For the text-containing cell, return its midpoint in (x, y) coordinate format. 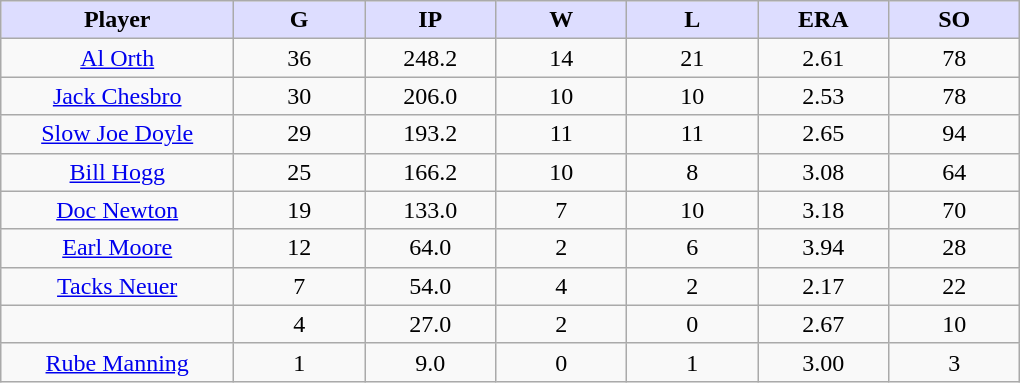
27.0 (430, 324)
94 (954, 134)
L (692, 20)
166.2 (430, 172)
28 (954, 248)
Tacks Neuer (118, 286)
25 (300, 172)
19 (300, 210)
2.53 (824, 96)
12 (300, 248)
30 (300, 96)
Jack Chesbro (118, 96)
22 (954, 286)
ERA (824, 20)
36 (300, 58)
2.17 (824, 286)
14 (562, 58)
2.61 (824, 58)
IP (430, 20)
Bill Hogg (118, 172)
Al Orth (118, 58)
3 (954, 362)
29 (300, 134)
9.0 (430, 362)
6 (692, 248)
248.2 (430, 58)
54.0 (430, 286)
2.65 (824, 134)
3.08 (824, 172)
133.0 (430, 210)
Doc Newton (118, 210)
206.0 (430, 96)
SO (954, 20)
3.94 (824, 248)
21 (692, 58)
70 (954, 210)
3.00 (824, 362)
64 (954, 172)
Rube Manning (118, 362)
Slow Joe Doyle (118, 134)
8 (692, 172)
193.2 (430, 134)
Earl Moore (118, 248)
64.0 (430, 248)
W (562, 20)
G (300, 20)
3.18 (824, 210)
2.67 (824, 324)
Player (118, 20)
